Identify which cell holds the provided text, then report its [X, Y] central coordinate. 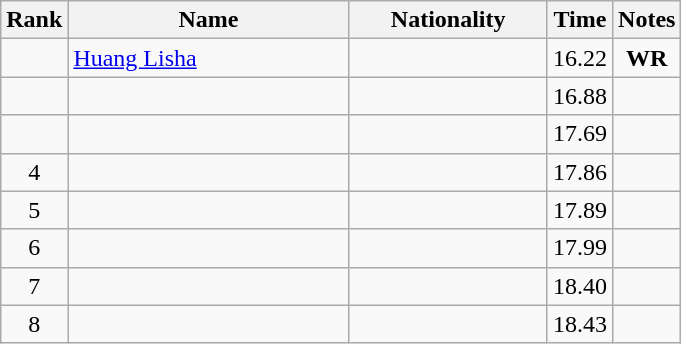
16.22 [580, 58]
17.69 [580, 134]
17.99 [580, 248]
16.88 [580, 96]
Time [580, 20]
17.89 [580, 210]
17.86 [580, 172]
18.43 [580, 324]
Notes [647, 20]
18.40 [580, 286]
8 [34, 324]
WR [647, 58]
6 [34, 248]
4 [34, 172]
Huang Lisha [208, 58]
Name [208, 20]
5 [34, 210]
7 [34, 286]
Rank [34, 20]
Nationality [448, 20]
